Locate the cell with the specified text and output its (X, Y) center coordinate. 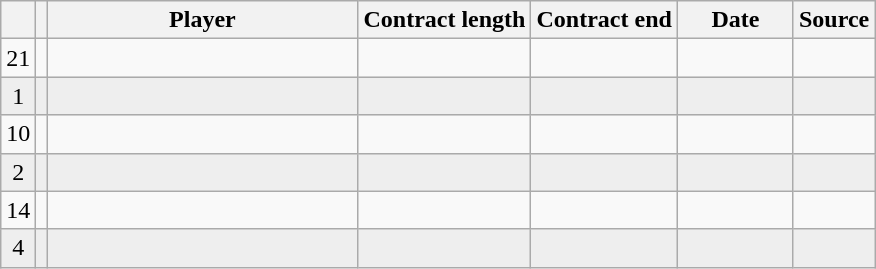
1 (18, 96)
Source (834, 20)
14 (18, 210)
10 (18, 134)
Player (202, 20)
2 (18, 172)
4 (18, 248)
21 (18, 58)
Contract length (444, 20)
Contract end (604, 20)
Date (735, 20)
